Output the [x, y] coordinate of the center of the cell containing the given text.  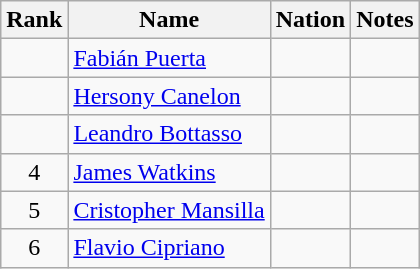
Notes [385, 20]
5 [34, 210]
Cristopher Mansilla [169, 210]
Hersony Canelon [169, 96]
Nation [310, 20]
James Watkins [169, 172]
4 [34, 172]
Leandro Bottasso [169, 134]
Name [169, 20]
Fabián Puerta [169, 58]
Rank [34, 20]
Flavio Cipriano [169, 248]
6 [34, 248]
